Capture the cell that displays the provided text and extract its (X, Y) central coordinate. 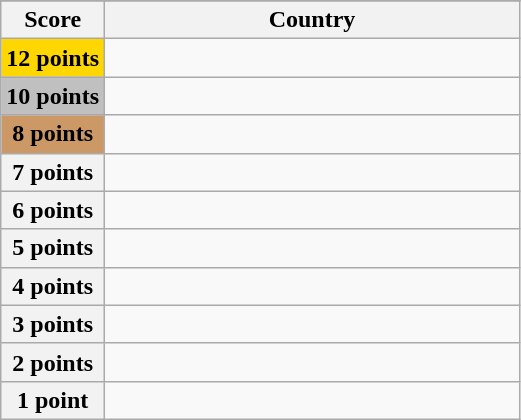
Country (312, 20)
Score (53, 20)
4 points (53, 286)
1 point (53, 400)
5 points (53, 248)
10 points (53, 96)
12 points (53, 58)
7 points (53, 172)
2 points (53, 362)
3 points (53, 324)
8 points (53, 134)
6 points (53, 210)
